Identify which cell holds the provided text, then report its [x, y] central coordinate. 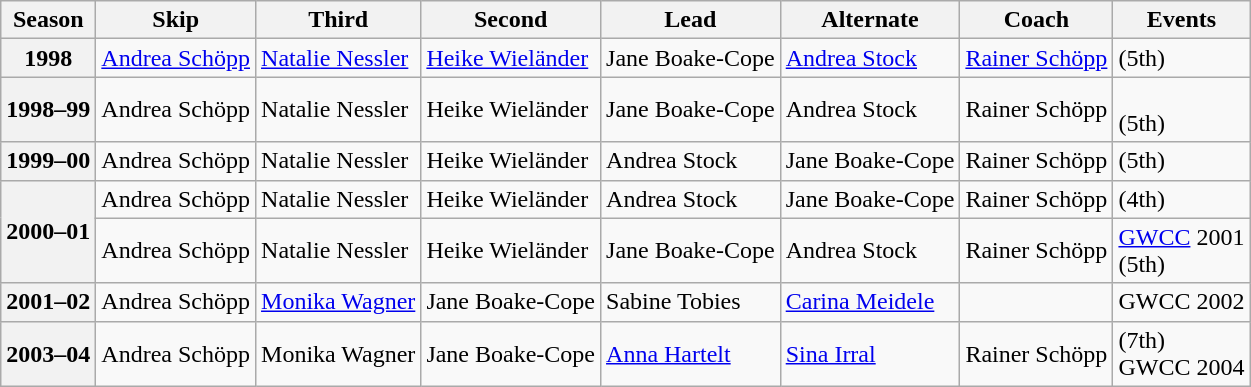
Anna Hartelt [691, 354]
Third [338, 20]
Second [511, 20]
Lead [691, 20]
Coach [1036, 20]
Carina Meidele [870, 302]
2003–04 [48, 354]
Season [48, 20]
GWCC 2002 [1182, 302]
1998–99 [48, 110]
2000–01 [48, 232]
Sabine Tobies [691, 302]
(7th)GWCC 2004 [1182, 354]
Skip [176, 20]
2001–02 [48, 302]
Sina Irral [870, 354]
Alternate [870, 20]
1999–00 [48, 161]
Events [1182, 20]
GWCC 2001 (5th) [1182, 250]
(4th) [1182, 199]
1998 [48, 58]
